Output the [x, y] coordinate of the center of the cell containing the given text.  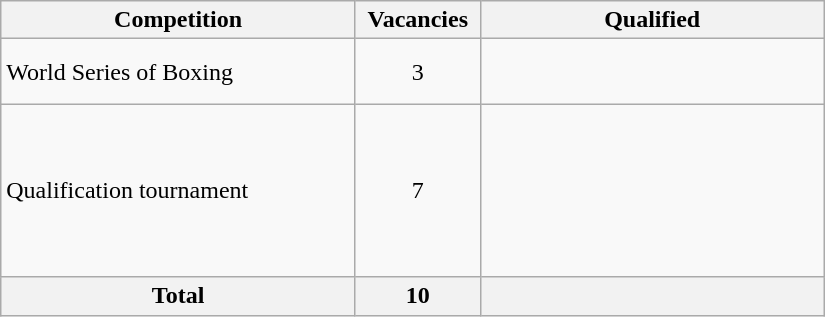
10 [418, 296]
Qualification tournament [178, 190]
Vacancies [418, 20]
7 [418, 190]
World Series of Boxing [178, 72]
Competition [178, 20]
Qualified [652, 20]
Total [178, 296]
3 [418, 72]
